Return (X, Y) of the center of cell containing provided text 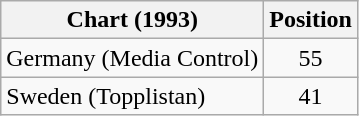
Germany (Media Control) (132, 58)
55 (311, 58)
Sweden (Topplistan) (132, 96)
Position (311, 20)
Chart (1993) (132, 20)
41 (311, 96)
